For the text-containing cell, return its midpoint in (x, y) coordinate format. 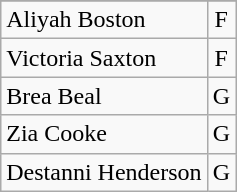
Zia Cooke (104, 134)
Destanni Henderson (104, 172)
Victoria Saxton (104, 58)
Aliyah Boston (104, 20)
Brea Beal (104, 96)
